Identify which cell holds the provided text, then report its (x, y) central coordinate. 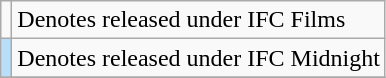
Denotes released under IFC Midnight (199, 58)
Denotes released under IFC Films (199, 20)
